Determine the [X, Y] coordinate at the center of the cell enclosing the given text.  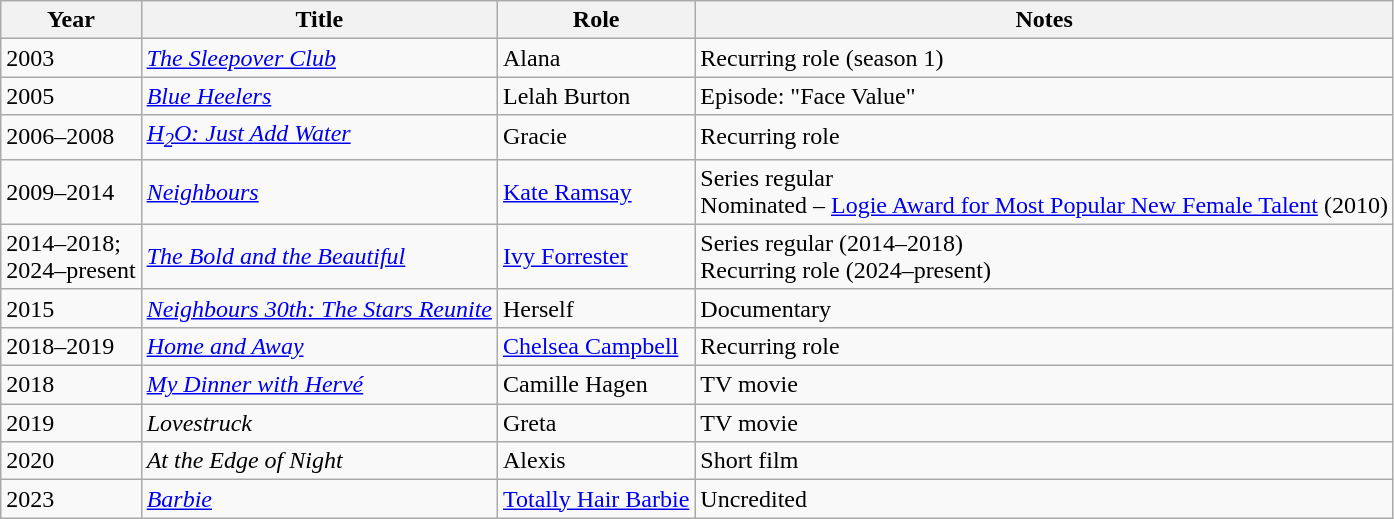
2015 [71, 308]
2009–2014 [71, 192]
Home and Away [319, 346]
Documentary [1044, 308]
Alexis [596, 461]
Chelsea Campbell [596, 346]
Ivy Forrester [596, 256]
Year [71, 20]
Role [596, 20]
Blue Heelers [319, 96]
2006–2008 [71, 137]
Camille Hagen [596, 385]
Series regular (2014–2018) Recurring role (2024–present) [1044, 256]
Uncredited [1044, 499]
2023 [71, 499]
The Sleepover Club [319, 58]
2019 [71, 423]
2018–2019 [71, 346]
Lovestruck [319, 423]
2005 [71, 96]
Episode: "Face Value" [1044, 96]
Recurring role (season 1) [1044, 58]
Herself [596, 308]
2003 [71, 58]
Barbie [319, 499]
H2O: Just Add Water [319, 137]
The Bold and the Beautiful [319, 256]
Neighbours [319, 192]
Series regular Nominated – Logie Award for Most Popular New Female Talent (2010) [1044, 192]
2014–2018; 2024–present [71, 256]
Totally Hair Barbie [596, 499]
2020 [71, 461]
Notes [1044, 20]
Gracie [596, 137]
At the Edge of Night [319, 461]
Greta [596, 423]
2018 [71, 385]
My Dinner with Hervé [319, 385]
Neighbours 30th: The Stars Reunite [319, 308]
Alana [596, 58]
Short film [1044, 461]
Kate Ramsay [596, 192]
Lelah Burton [596, 96]
Title [319, 20]
